Determine the [x, y] coordinate at the center of the cell enclosing the given text.  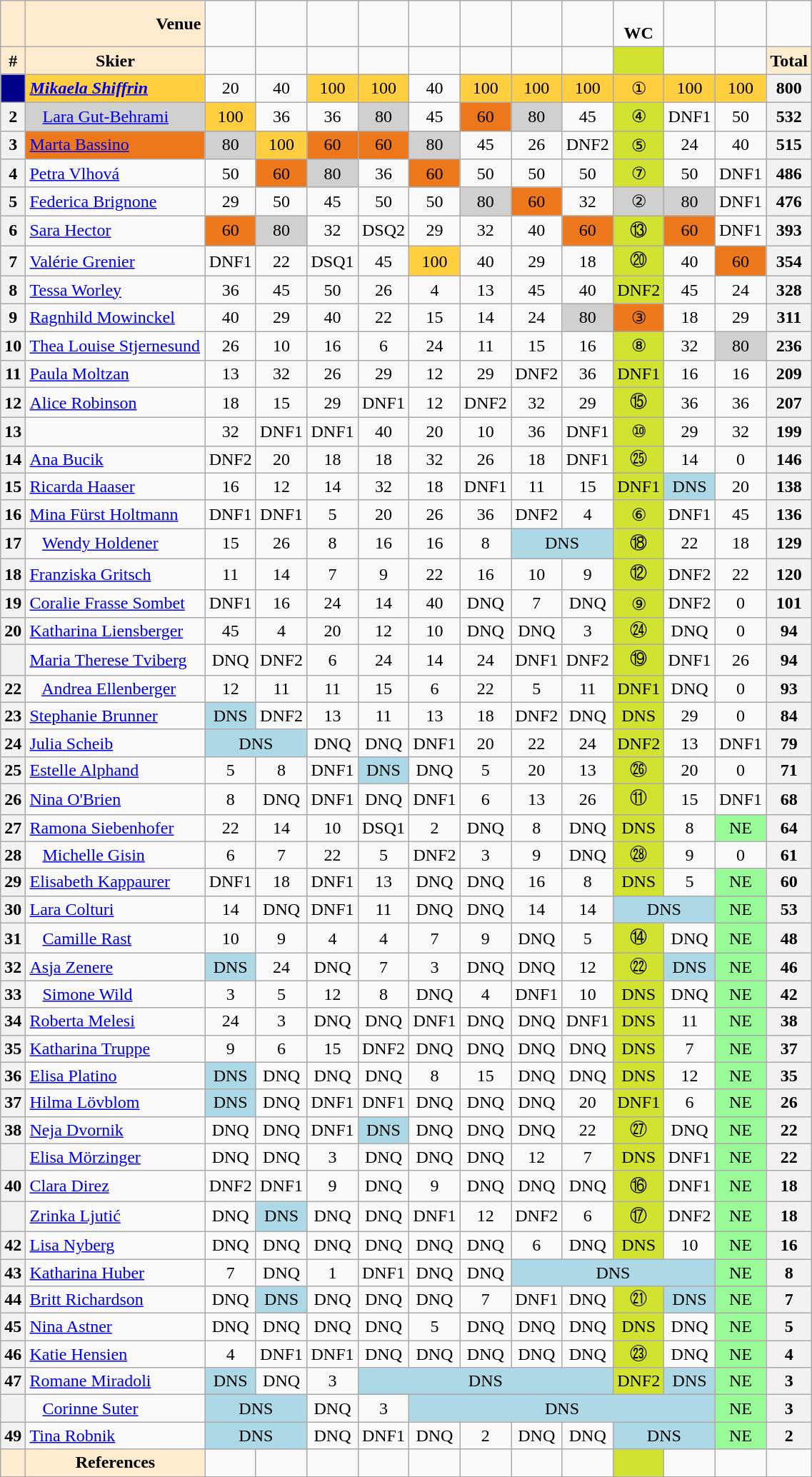
136 [789, 514]
References [116, 1463]
Coralie Frasse Sombet [116, 604]
Katharina Truppe [116, 1048]
Julia Scheib [116, 743]
Estelle Alphand [116, 770]
532 [789, 116]
33 [13, 994]
Venue [116, 24]
Elisabeth Kappaurer [116, 882]
209 [789, 374]
30 [13, 909]
⑦ [638, 174]
Neja Dvornik [116, 1130]
1 [333, 1272]
120 [789, 574]
34 [13, 1021]
⑪ [638, 798]
207 [789, 403]
Britt Richardson [116, 1300]
Maria Therese Tviberg [116, 660]
Mikaela Shiffrin [116, 89]
㉒ [638, 967]
Corinne Suter [116, 1408]
393 [789, 231]
Simone Wild [116, 994]
311 [789, 318]
79 [789, 743]
Lara Colturi [116, 909]
19 [13, 604]
Nina O'Brien [116, 798]
31 [13, 938]
㉗ [638, 1130]
236 [789, 346]
Tina Robnik [116, 1436]
Sara Hector [116, 231]
Michelle Gisin [116, 855]
Nina Astner [116, 1327]
③ [638, 318]
⑧ [638, 346]
⑲ [638, 660]
Lisa Nyberg [116, 1245]
61 [789, 855]
Katharina Huber [116, 1272]
Clara Direz [116, 1186]
44 [13, 1300]
Franziska Gritsch [116, 574]
328 [789, 290]
Valérie Grenier [116, 261]
800 [789, 89]
Roberta Melesi [116, 1021]
④ [638, 116]
⑳ [638, 261]
⑫ [638, 574]
129 [789, 544]
47 [13, 1381]
Zrinka Ljutić [116, 1217]
⑩ [638, 432]
② [638, 201]
64 [789, 828]
17 [13, 544]
⑤ [638, 145]
476 [789, 201]
Romane Miradoli [116, 1381]
⑮ [638, 403]
43 [13, 1272]
WC [638, 24]
48 [789, 938]
⑰ [638, 1217]
Hilma Lövblom [116, 1103]
Lara Gut-Behrami [116, 116]
Petra Vlhová [116, 174]
27 [13, 828]
Katharina Liensberger [116, 631]
84 [789, 716]
28 [13, 855]
Asja Zenere [116, 967]
Andrea Ellenberger [116, 689]
Ramona Siebenhofer [116, 828]
49 [13, 1436]
101 [789, 604]
⑯ [638, 1186]
⑭ [638, 938]
Katie Hensien [116, 1354]
25 [13, 770]
Skier [116, 61]
93 [789, 689]
Stephanie Brunner [116, 716]
71 [789, 770]
Total [789, 61]
㉖ [638, 770]
㉑ [638, 1300]
Tessa Worley [116, 290]
199 [789, 432]
23 [13, 716]
⑨ [638, 604]
53 [789, 909]
Mina Fürst Holtmann [116, 514]
Thea Louise Stjernesund [116, 346]
Elisa Platino [116, 1076]
① [638, 89]
486 [789, 174]
⑬ [638, 231]
㉕ [638, 459]
Paula Moltzan [116, 374]
㉘ [638, 855]
515 [789, 145]
# [13, 61]
⑥ [638, 514]
138 [789, 486]
Alice Robinson [116, 403]
354 [789, 261]
㉔ [638, 631]
Elisa Mörzinger [116, 1157]
Ricarda Haaser [116, 486]
Wendy Holdener [116, 544]
146 [789, 459]
㉓ [638, 1354]
68 [789, 798]
DSQ2 [383, 231]
Ana Bucik [116, 459]
⑱ [638, 544]
Camille Rast [116, 938]
Federica Brignone [116, 201]
Ragnhild Mowinckel [116, 318]
Marta Bassino [116, 145]
